Determine the (X, Y) coordinate at the center of the cell enclosing the given text.  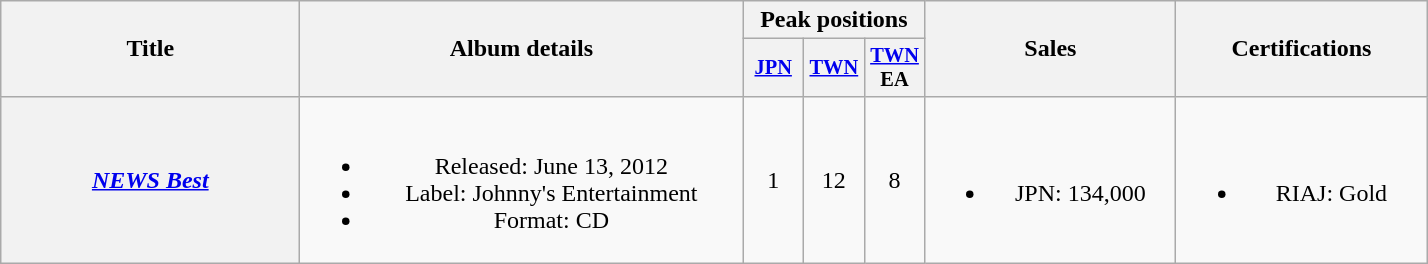
12 (834, 180)
Certifications (1302, 49)
Peak positions (834, 20)
JPN (774, 68)
RIAJ: Gold (1302, 180)
Released: June 13, 2012Label: Johnny's EntertainmentFormat: CD (522, 180)
NEWS Best (150, 180)
Album details (522, 49)
8 (894, 180)
TWNEA (894, 68)
Sales (1050, 49)
TWN (834, 68)
JPN: 134,000 (1050, 180)
1 (774, 180)
Title (150, 49)
